Output the (X, Y) coordinate of the center of the cell containing the given text.  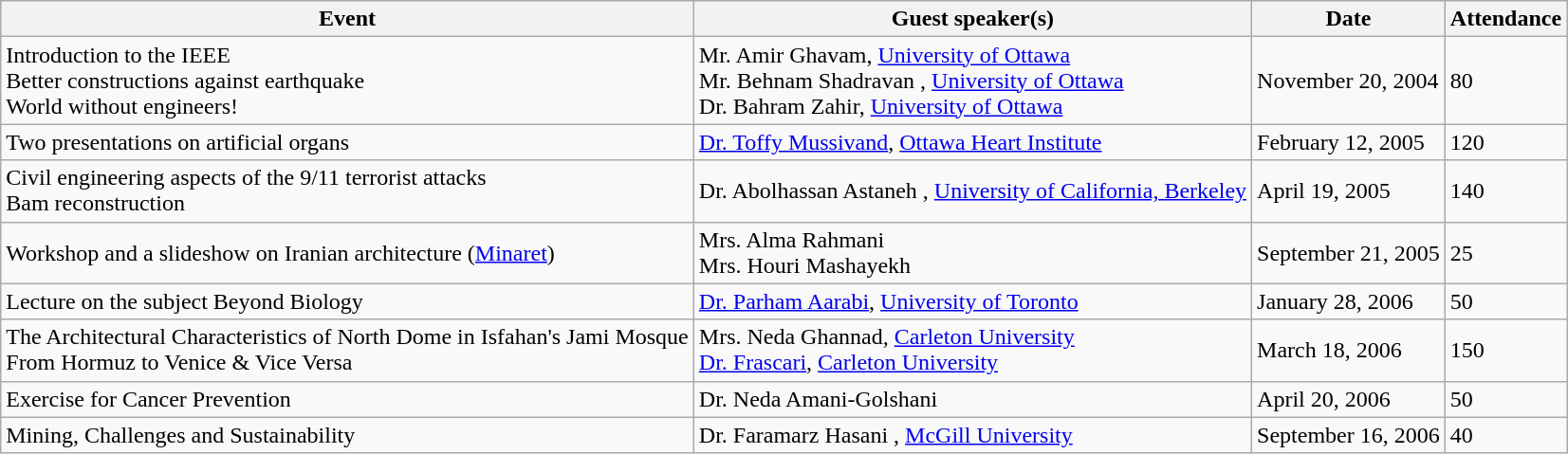
Civil engineering aspects of the 9/11 terrorist attacks Bam reconstruction (347, 191)
Mrs. Neda Ghannad, Carleton University Dr. Frascari, Carleton University (972, 351)
Guest speaker(s) (972, 19)
April 19, 2005 (1349, 191)
Exercise for Cancer Prevention (347, 399)
150 (1505, 351)
March 18, 2006 (1349, 351)
November 20, 2004 (1349, 81)
Two presentations on artificial organs (347, 142)
February 12, 2005 (1349, 142)
40 (1505, 435)
The Architectural Characteristics of North Dome in Isfahan's Jami Mosque From Hormuz to Venice & Vice Versa (347, 351)
Attendance (1505, 19)
25 (1505, 252)
September 21, 2005 (1349, 252)
Dr. Toffy Mussivand, Ottawa Heart Institute (972, 142)
Mr. Amir Ghavam, University of Ottawa Mr. Behnam Shadravan , University of Ottawa Dr. Bahram Zahir, University of Ottawa (972, 81)
120 (1505, 142)
April 20, 2006 (1349, 399)
Dr. Neda Amani-Golshani (972, 399)
Workshop and a slideshow on Iranian architecture (Minaret) (347, 252)
Dr. Faramarz Hasani , McGill University (972, 435)
Date (1349, 19)
Dr. Parham Aarabi, University of Toronto (972, 301)
80 (1505, 81)
Event (347, 19)
Mining, Challenges and Sustainability (347, 435)
September 16, 2006 (1349, 435)
January 28, 2006 (1349, 301)
140 (1505, 191)
Mrs. Alma Rahmani Mrs. Houri Mashayekh (972, 252)
Introduction to the IEEE Better constructions against earthquake World without engineers! (347, 81)
Dr. Abolhassan Astaneh , University of California, Berkeley (972, 191)
Lecture on the subject Beyond Biology (347, 301)
